Find where the given text appears and provide that cell's center as [x, y] coordinate. 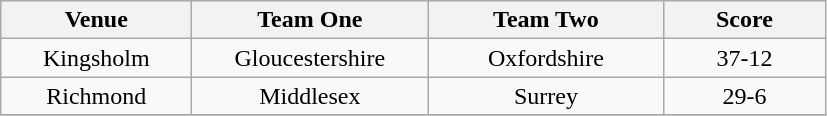
Team One [310, 20]
Gloucestershire [310, 58]
29-6 [744, 96]
Surrey [546, 96]
Team Two [546, 20]
Oxfordshire [546, 58]
Richmond [96, 96]
Score [744, 20]
Middlesex [310, 96]
37-12 [744, 58]
Kingsholm [96, 58]
Venue [96, 20]
